Determine the [X, Y] coordinate at the center of the cell enclosing the given text.  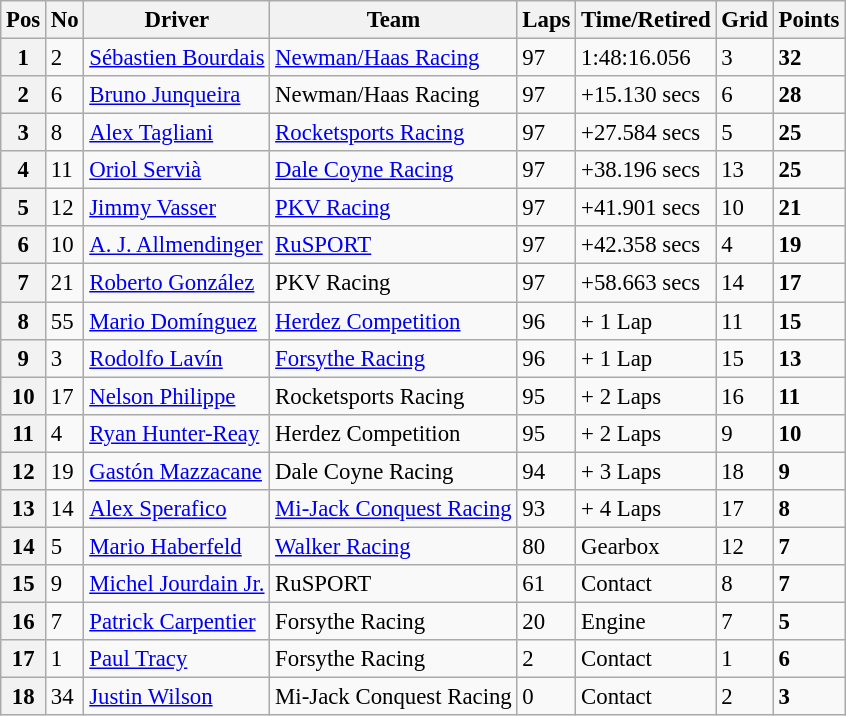
Jimmy Vasser [177, 208]
+41.901 secs [646, 208]
94 [546, 471]
28 [808, 95]
+ 3 Laps [646, 471]
Michel Jourdain Jr. [177, 584]
Grid [744, 20]
+58.663 secs [646, 283]
55 [65, 321]
Engine [646, 621]
Points [808, 20]
Mario Haberfeld [177, 546]
Team [394, 20]
93 [546, 509]
20 [546, 621]
+27.584 secs [646, 133]
Bruno Junqueira [177, 95]
Paul Tracy [177, 659]
Justin Wilson [177, 697]
Ryan Hunter-Reay [177, 433]
A. J. Allmendinger [177, 245]
Laps [546, 20]
Patrick Carpentier [177, 621]
Sébastien Bourdais [177, 58]
34 [65, 697]
+15.130 secs [646, 95]
Alex Sperafico [177, 509]
0 [546, 697]
+42.358 secs [646, 245]
61 [546, 584]
Gastón Mazzacane [177, 471]
Rodolfo Lavín [177, 358]
+38.196 secs [646, 170]
+ 4 Laps [646, 509]
1:48:16.056 [646, 58]
Alex Tagliani [177, 133]
Nelson Philippe [177, 396]
Time/Retired [646, 20]
Gearbox [646, 546]
No [65, 20]
Mario Domínguez [177, 321]
Driver [177, 20]
Roberto González [177, 283]
Oriol Servià [177, 170]
Pos [24, 20]
80 [546, 546]
32 [808, 58]
Walker Racing [394, 546]
